Output the (x, y) coordinate of the center of the cell containing the given text.  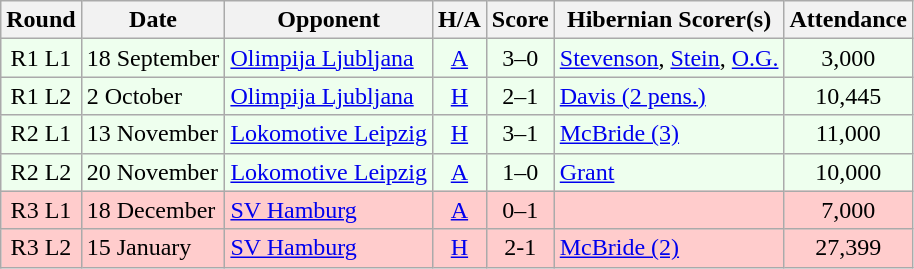
Opponent (329, 20)
Hibernian Scorer(s) (669, 20)
1–0 (520, 172)
2-1 (520, 248)
Attendance (848, 20)
McBride (3) (669, 134)
18 September (153, 58)
Stevenson, Stein, O.G. (669, 58)
3,000 (848, 58)
H/A (460, 20)
2–1 (520, 96)
3–0 (520, 58)
27,399 (848, 248)
Score (520, 20)
Date (153, 20)
Davis (2 pens.) (669, 96)
R3 L2 (41, 248)
10,445 (848, 96)
3–1 (520, 134)
Grant (669, 172)
13 November (153, 134)
McBride (2) (669, 248)
18 December (153, 210)
R2 L1 (41, 134)
11,000 (848, 134)
R2 L2 (41, 172)
10,000 (848, 172)
R1 L2 (41, 96)
0–1 (520, 210)
R3 L1 (41, 210)
20 November (153, 172)
R1 L1 (41, 58)
15 January (153, 248)
7,000 (848, 210)
Round (41, 20)
2 October (153, 96)
